Scan for the cell matching the given text and deliver its [x, y] coordinate at center. 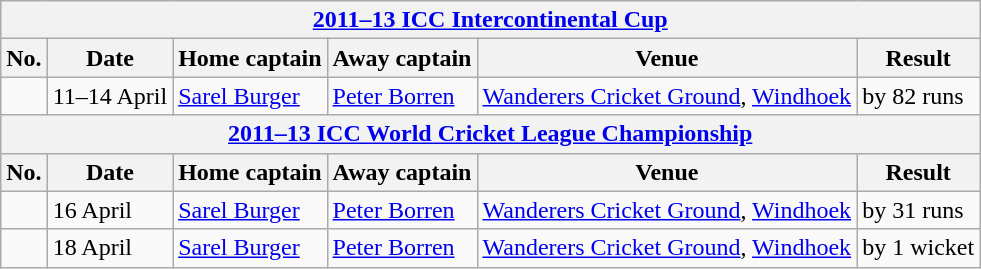
18 April [110, 248]
2011–13 ICC World Cricket League Championship [490, 134]
11–14 April [110, 96]
by 31 runs [918, 210]
2011–13 ICC Intercontinental Cup [490, 20]
by 82 runs [918, 96]
16 April [110, 210]
by 1 wicket [918, 248]
